Output the (x, y) coordinate of the center of the cell containing the given text.  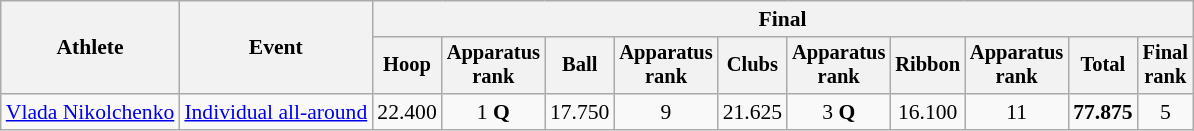
11 (1016, 112)
Ribbon (928, 66)
22.400 (406, 112)
21.625 (752, 112)
77.875 (1102, 112)
Clubs (752, 66)
Finalrank (1166, 66)
9 (666, 112)
Athlete (90, 48)
Individual all-around (276, 112)
1 Q (494, 112)
Final (782, 19)
Vlada Nikolchenko (90, 112)
17.750 (580, 112)
Ball (580, 66)
3 Q (838, 112)
5 (1166, 112)
Event (276, 48)
Total (1102, 66)
16.100 (928, 112)
Hoop (406, 66)
